Detect which cell encompasses the target text, then output its [x, y] center coordinate. 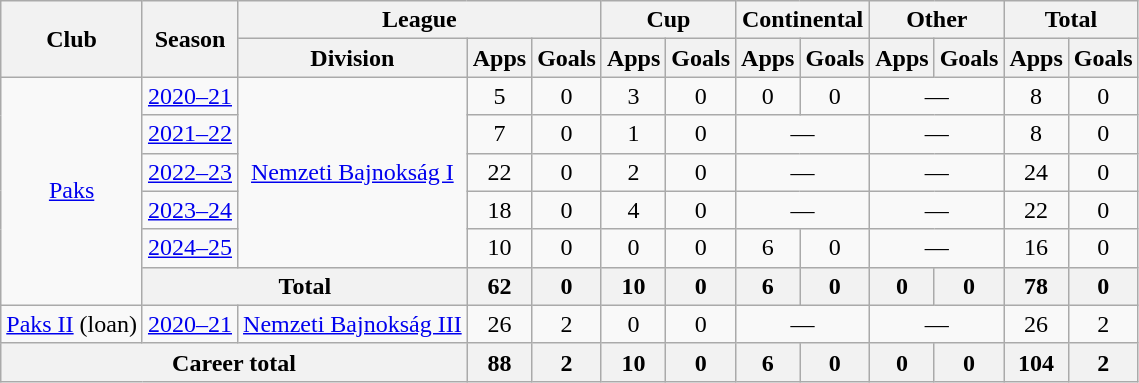
3 [633, 96]
5 [499, 96]
Cup [668, 20]
Nemzeti Bajnokság III [353, 324]
78 [1036, 286]
7 [499, 134]
2022–23 [190, 172]
Other [937, 20]
104 [1036, 362]
Season [190, 39]
1 [633, 134]
62 [499, 286]
Paks [72, 191]
2024–25 [190, 248]
Club [72, 39]
88 [499, 362]
Career total [234, 362]
16 [1036, 248]
2023–24 [190, 210]
Nemzeti Bajnokság I [353, 172]
Continental [803, 20]
2021–22 [190, 134]
League [420, 20]
4 [633, 210]
Division [353, 58]
24 [1036, 172]
Paks II (loan) [72, 324]
18 [499, 210]
